Capture the cell that displays the provided text and extract its [X, Y] central coordinate. 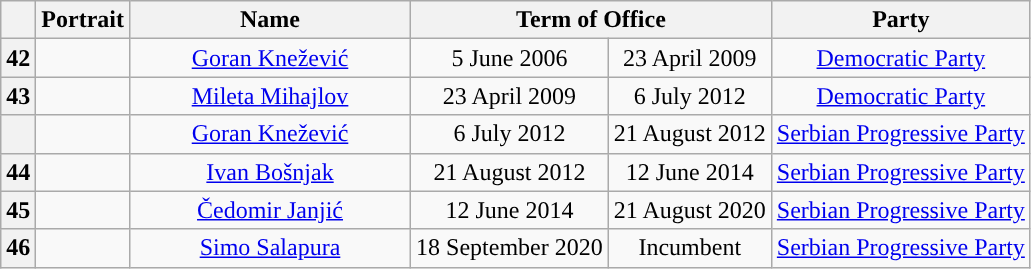
Name [270, 20]
5 June 2006 [510, 58]
42 [18, 58]
18 September 2020 [510, 248]
Ivan Bošnjak [270, 172]
45 [18, 210]
Party [900, 20]
Simo Salapura [270, 248]
43 [18, 96]
Term of Office [592, 20]
46 [18, 248]
21 August 2020 [690, 210]
Čedomir Janjić [270, 210]
Mileta Mihajlov [270, 96]
Portrait [83, 20]
44 [18, 172]
Incumbent [690, 248]
